Pinpoint the cell where the given text exists, returning its [x, y] midpoint coordinate. 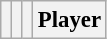
Player [70, 20]
